Search for the cell housing the specified text and yield its (X, Y) center coordinate. 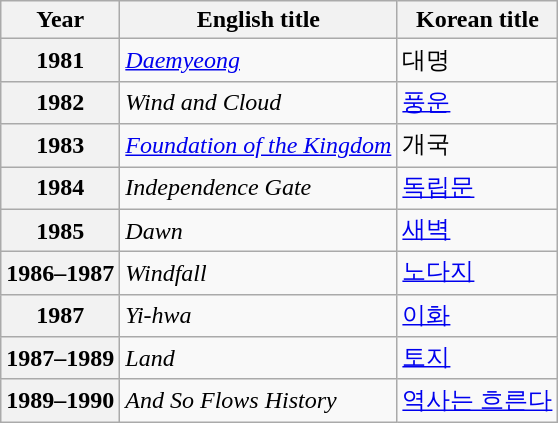
1985 (60, 230)
1986–1987 (60, 274)
And So Flows History (258, 400)
새벽 (478, 230)
1989–1990 (60, 400)
1987 (60, 316)
Year (60, 20)
토지 (478, 358)
Daemyeong (258, 60)
독립문 (478, 188)
Dawn (258, 230)
이화 (478, 316)
1981 (60, 60)
1982 (60, 102)
Wind and Cloud (258, 102)
Foundation of the Kingdom (258, 146)
개국 (478, 146)
1984 (60, 188)
Windfall (258, 274)
1983 (60, 146)
English title (258, 20)
Yi-hwa (258, 316)
역사는 흐른다 (478, 400)
Korean title (478, 20)
Independence Gate (258, 188)
1987–1989 (60, 358)
풍운 (478, 102)
Land (258, 358)
대명 (478, 60)
노다지 (478, 274)
